Locate the cell with the specified text and output its (x, y) center coordinate. 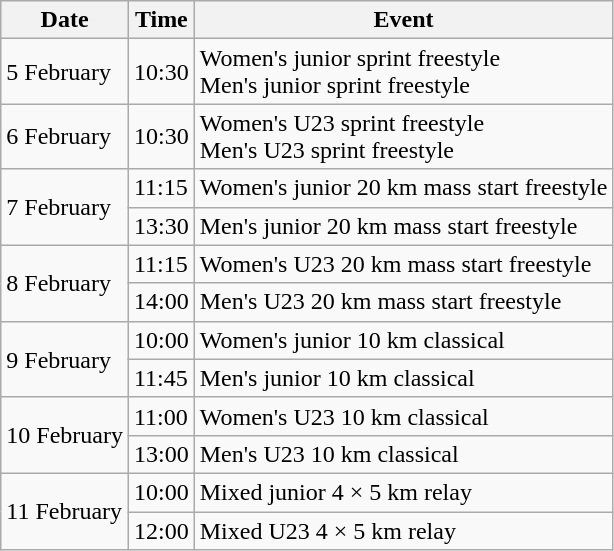
Date (65, 20)
10 February (65, 435)
Women's junior sprint freestyleMen's junior sprint freestyle (404, 72)
11:00 (161, 416)
Women's U23 10 km classical (404, 416)
Event (404, 20)
6 February (65, 136)
Mixed U23 4 × 5 km relay (404, 531)
12:00 (161, 531)
Women's U23 20 km mass start freestyle (404, 264)
Men's junior 10 km classical (404, 378)
Women's junior 10 km classical (404, 340)
Men's U23 20 km mass start freestyle (404, 302)
7 February (65, 207)
11 February (65, 511)
Women's junior 20 km mass start freestyle (404, 188)
Men's U23 10 km classical (404, 454)
13:30 (161, 226)
Mixed junior 4 × 5 km relay (404, 492)
Women's U23 sprint freestyleMen's U23 sprint freestyle (404, 136)
Time (161, 20)
9 February (65, 359)
13:00 (161, 454)
Men's junior 20 km mass start freestyle (404, 226)
8 February (65, 283)
11:45 (161, 378)
14:00 (161, 302)
5 February (65, 72)
